Detect which cell encompasses the target text, then output its [X, Y] center coordinate. 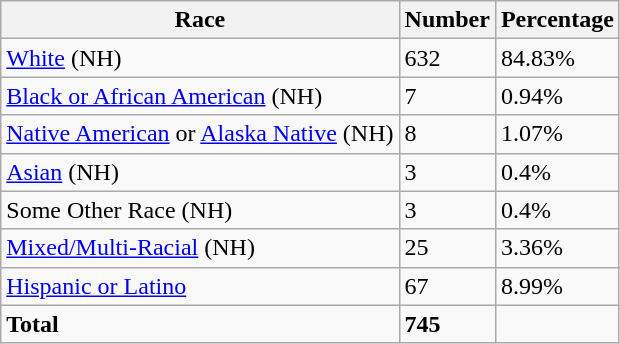
745 [447, 324]
Percentage [557, 20]
Native American or Alaska Native (NH) [200, 134]
Mixed/Multi-Racial (NH) [200, 248]
1.07% [557, 134]
Race [200, 20]
632 [447, 58]
Black or African American (NH) [200, 96]
Number [447, 20]
3.36% [557, 248]
8 [447, 134]
White (NH) [200, 58]
7 [447, 96]
67 [447, 286]
0.94% [557, 96]
Hispanic or Latino [200, 286]
8.99% [557, 286]
Asian (NH) [200, 172]
84.83% [557, 58]
Some Other Race (NH) [200, 210]
25 [447, 248]
Total [200, 324]
